Locate the cell with the specified text and output its [X, Y] center coordinate. 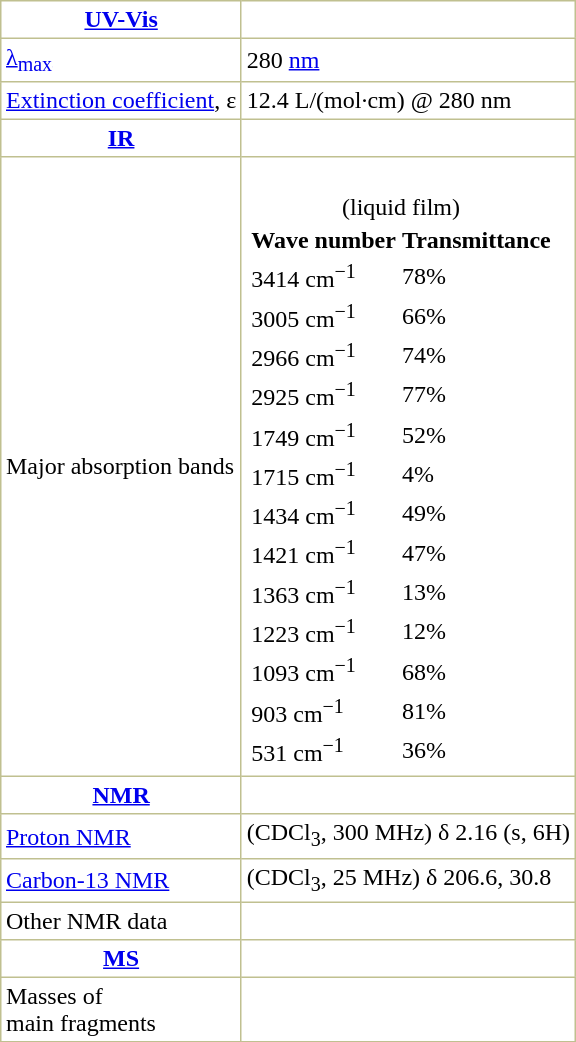
1093 cm−1 [324, 671]
3414 cm−1 [324, 276]
47% [476, 553]
66% [476, 316]
Transmittance [476, 240]
1434 cm−1 [324, 513]
52% [476, 434]
1749 cm−1 [324, 434]
1421 cm−1 [324, 553]
UV-Vis [122, 20]
1715 cm−1 [324, 474]
36% [476, 750]
81% [476, 711]
13% [476, 592]
12% [476, 632]
1223 cm−1 [324, 632]
4% [476, 474]
(CDCl3, 25 MHz) δ 206.6, 30.8 [408, 880]
49% [476, 513]
12.4 L/(mol·cm) @ 280 nm [408, 101]
Masses of main fragments [122, 1009]
280 nm [408, 60]
77% [476, 395]
2966 cm−1 [324, 355]
λmax [122, 60]
Proton NMR [122, 836]
Wave number [324, 240]
Major absorption bands [122, 467]
2925 cm−1 [324, 395]
Other NMR data [122, 921]
Extinction coefficient, ε [122, 101]
1363 cm−1 [324, 592]
(liquid film) [402, 207]
Carbon-13 NMR [122, 880]
531 cm−1 [324, 750]
(CDCl3, 300 MHz) δ 2.16 (s, 6H) [408, 836]
903 cm−1 [324, 711]
68% [476, 671]
74% [476, 355]
MS [122, 958]
NMR [122, 796]
IR [122, 139]
78% [476, 276]
3005 cm−1 [324, 316]
